From the cell containing the given text, extract its center point as (x, y) coordinate. 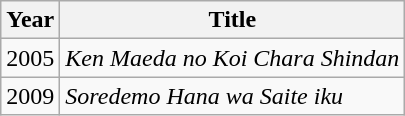
Year (30, 20)
Ken Maeda no Koi Chara Shindan (232, 58)
2009 (30, 96)
Soredemo Hana wa Saite iku (232, 96)
Title (232, 20)
2005 (30, 58)
